Extract the (X, Y) coordinate from the center of the cell holding the provided text.  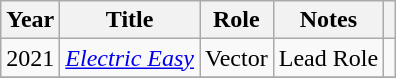
Vector (237, 58)
Electric Easy (130, 58)
Role (237, 20)
Title (130, 20)
Year (30, 20)
2021 (30, 58)
Notes (328, 20)
Lead Role (328, 58)
